Return the (x, y) coordinate for the center point of the cell that contains the specified text.  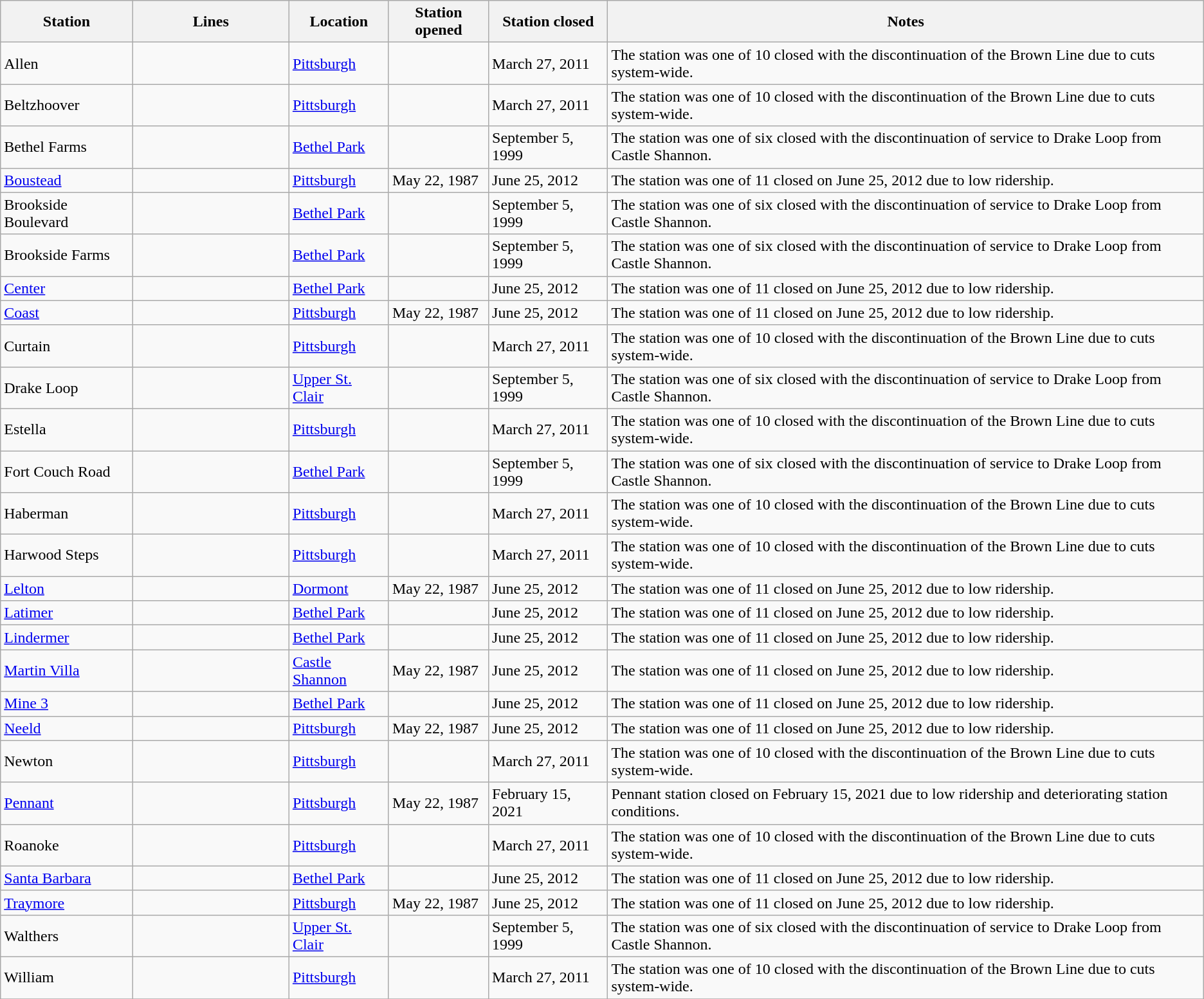
Curtain (67, 346)
Fort Couch Road (67, 471)
Latimer (67, 613)
Station closed (548, 22)
Dormont (338, 589)
Brookside Boulevard (67, 214)
Drake Loop (67, 387)
Location (338, 22)
William (67, 978)
Lindermer (67, 637)
Lelton (67, 589)
Estella (67, 430)
Haberman (67, 513)
Coast (67, 313)
Harwood Steps (67, 556)
Pennant (67, 803)
Boustead (67, 180)
Santa Barbara (67, 878)
Roanoke (67, 845)
Castle Shannon (338, 670)
Bethel Farms (67, 147)
Notes (906, 22)
Center (67, 288)
Station (67, 22)
Station opened (439, 22)
February 15, 2021 (548, 803)
Allen (67, 63)
Pennant station closed on February 15, 2021 due to low ridership and deteriorating station conditions. (906, 803)
Lines (211, 22)
Newton (67, 762)
Beltzhoover (67, 105)
Brookside Farms (67, 255)
Walthers (67, 935)
Traymore (67, 903)
Neeld (67, 728)
Martin Villa (67, 670)
Mine 3 (67, 704)
